Search for the cell housing the specified text and yield its [x, y] center coordinate. 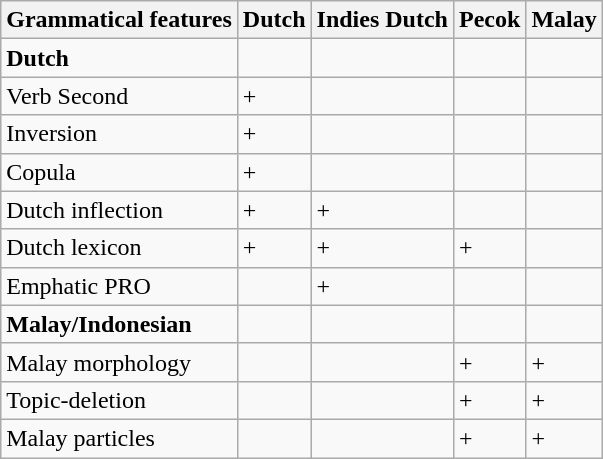
Dutch lexicon [120, 248]
Indies Dutch [382, 20]
Topic-deletion [120, 400]
Malay morphology [120, 362]
Malay [564, 20]
Dutch inflection [120, 210]
Emphatic PRO [120, 286]
Malay particles [120, 438]
Grammatical features [120, 20]
Verb Second [120, 96]
Pecok [489, 20]
Copula [120, 172]
Malay/Indonesian [120, 324]
Inversion [120, 134]
